Search for the cell housing the specified text and yield its [x, y] center coordinate. 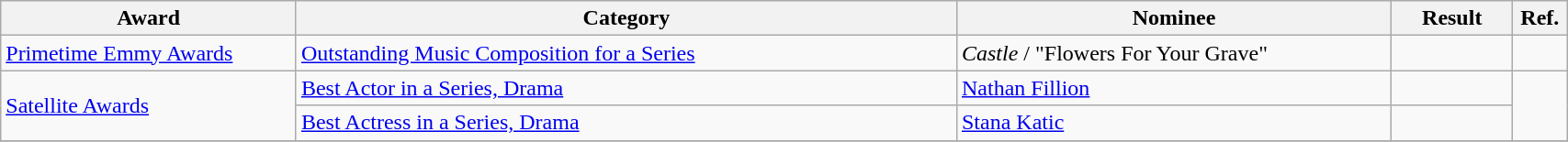
Outstanding Music Composition for a Series [626, 53]
Category [626, 18]
Nathan Fillion [1174, 88]
Satellite Awards [149, 105]
Award [149, 18]
Stana Katic [1174, 123]
Ref. [1540, 18]
Best Actress in a Series, Drama [626, 123]
Best Actor in a Series, Drama [626, 88]
Nominee [1174, 18]
Primetime Emmy Awards [149, 53]
Result [1452, 18]
Castle / "Flowers For Your Grave" [1174, 53]
